Identify which cell holds the provided text, then report its [X, Y] central coordinate. 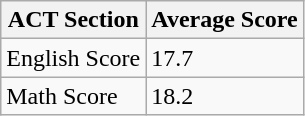
17.7 [224, 58]
English Score [74, 58]
ACT Section [74, 20]
Math Score [74, 96]
18.2 [224, 96]
Average Score [224, 20]
